Locate the cell with the specified text and output its [X, Y] center coordinate. 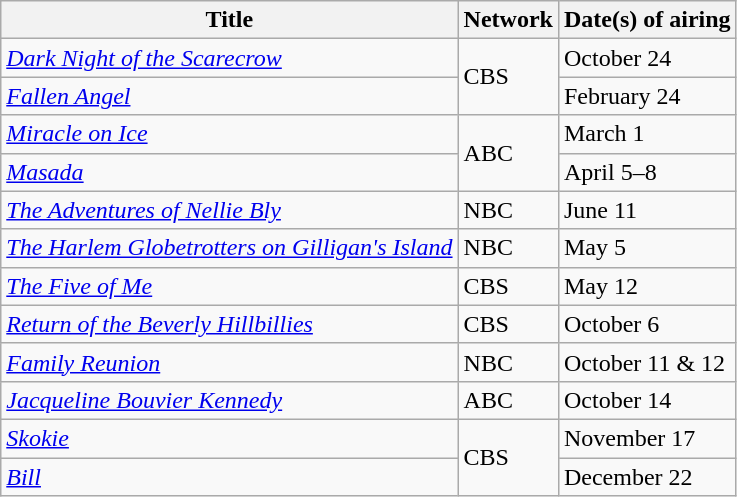
The Five of Me [230, 286]
May 12 [647, 286]
Masada [230, 172]
November 17 [647, 438]
Bill [230, 477]
June 11 [647, 210]
March 1 [647, 134]
Return of the Beverly Hillbillies [230, 324]
The Harlem Globetrotters on Gilligan's Island [230, 248]
Miracle on Ice [230, 134]
Dark Night of the Scarecrow [230, 58]
December 22 [647, 477]
May 5 [647, 248]
February 24 [647, 96]
Family Reunion [230, 362]
Date(s) of airing [647, 20]
Title [230, 20]
October 11 & 12 [647, 362]
October 6 [647, 324]
Fallen Angel [230, 96]
October 24 [647, 58]
The Adventures of Nellie Bly [230, 210]
October 14 [647, 400]
April 5–8 [647, 172]
Skokie [230, 438]
Network [508, 20]
Jacqueline Bouvier Kennedy [230, 400]
